Return (x, y) of the center of cell containing provided text 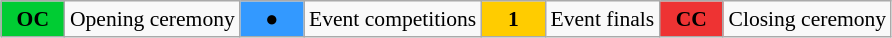
Event competitions (392, 19)
Closing ceremony (807, 19)
CC (691, 19)
Opening ceremony (152, 19)
● (272, 19)
OC (33, 19)
1 (513, 19)
Event finals (602, 19)
